For the text-containing cell, return its midpoint in [x, y] coordinate format. 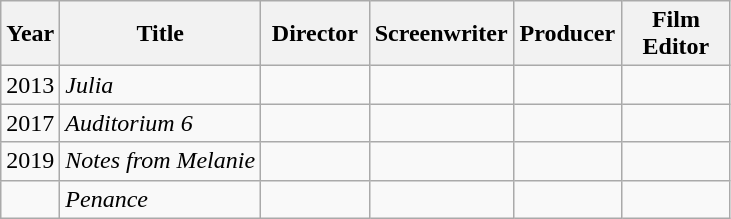
2017 [30, 123]
2019 [30, 161]
2013 [30, 85]
Year [30, 34]
Notes from Melanie [160, 161]
Director [316, 34]
Screenwriter [441, 34]
Producer [568, 34]
Auditorium 6 [160, 123]
Title [160, 34]
Film Editor [676, 34]
Julia [160, 85]
Penance [160, 199]
